Detect which cell encompasses the target text, then output its [x, y] center coordinate. 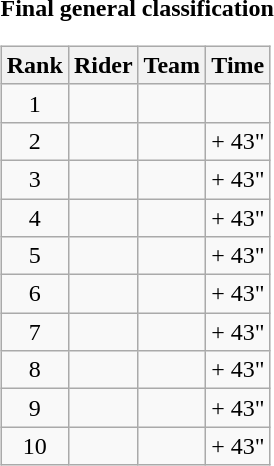
2 [34, 141]
1 [34, 103]
10 [34, 446]
4 [34, 217]
3 [34, 179]
Rank [34, 65]
6 [34, 294]
8 [34, 370]
5 [34, 256]
7 [34, 332]
Time [238, 65]
Team [172, 65]
9 [34, 408]
Rider [103, 65]
